Identify which cell holds the provided text, then report its (X, Y) central coordinate. 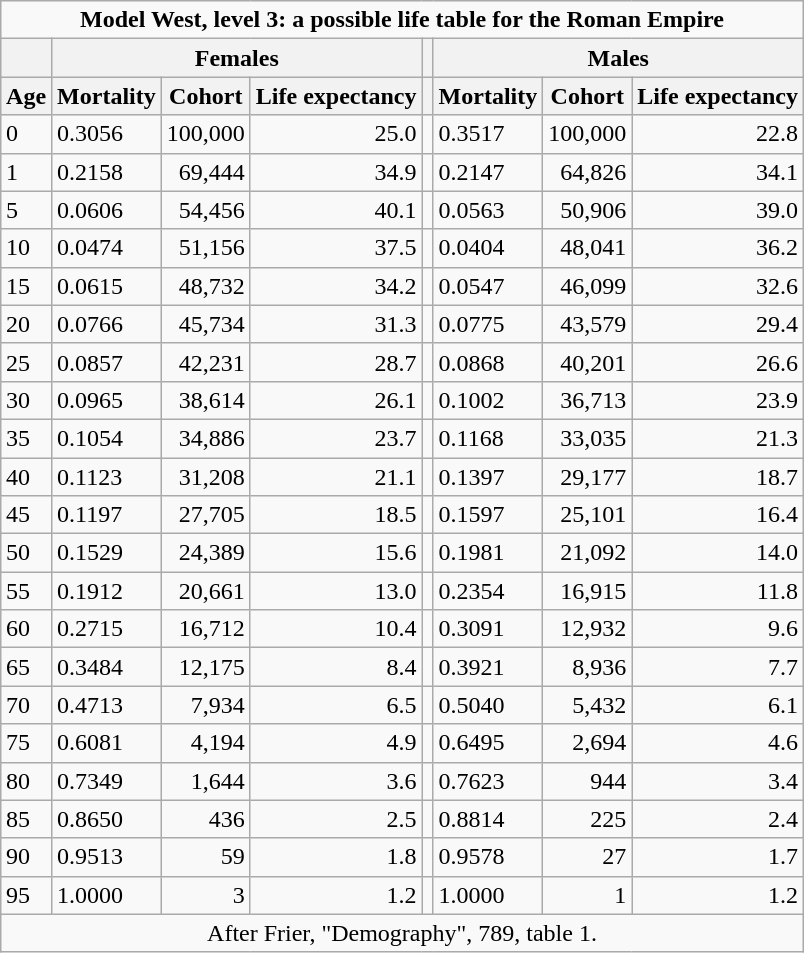
0.2158 (107, 172)
0.6081 (107, 743)
31.3 (336, 324)
7.7 (718, 667)
944 (588, 781)
26.1 (336, 400)
225 (588, 819)
0.1597 (488, 515)
Males (618, 58)
26.6 (718, 362)
24,389 (206, 553)
8,936 (588, 667)
50,906 (588, 210)
12,932 (588, 629)
Females (237, 58)
65 (26, 667)
48,041 (588, 248)
25 (26, 362)
Model West, level 3: a possible life table for the Roman Empire (402, 20)
45,734 (206, 324)
0.0547 (488, 286)
75 (26, 743)
0.1397 (488, 477)
31,208 (206, 477)
16,915 (588, 591)
45 (26, 515)
22.8 (718, 134)
40.1 (336, 210)
55 (26, 591)
0.0965 (107, 400)
0.0474 (107, 248)
2,694 (588, 743)
15 (26, 286)
34,886 (206, 438)
30 (26, 400)
3.4 (718, 781)
40 (26, 477)
59 (206, 857)
28.7 (336, 362)
11.8 (718, 591)
0.1529 (107, 553)
37.5 (336, 248)
0.0868 (488, 362)
13.0 (336, 591)
0.0404 (488, 248)
0.1054 (107, 438)
16.4 (718, 515)
64,826 (588, 172)
32.6 (718, 286)
4,194 (206, 743)
21,092 (588, 553)
0.0857 (107, 362)
0.0775 (488, 324)
23.9 (718, 400)
0.3056 (107, 134)
10.4 (336, 629)
18.5 (336, 515)
0.9578 (488, 857)
After Frier, "Demography", 789, table 1. (402, 933)
54,456 (206, 210)
3.6 (336, 781)
33,035 (588, 438)
23.7 (336, 438)
0.3484 (107, 667)
85 (26, 819)
Age (26, 96)
0.6495 (488, 743)
2.5 (336, 819)
29,177 (588, 477)
0.9513 (107, 857)
35 (26, 438)
1,644 (206, 781)
51,156 (206, 248)
25.0 (336, 134)
3 (206, 895)
60 (26, 629)
0 (26, 134)
27,705 (206, 515)
34.9 (336, 172)
0.0563 (488, 210)
20,661 (206, 591)
43,579 (588, 324)
0.3921 (488, 667)
0.1981 (488, 553)
14.0 (718, 553)
0.3091 (488, 629)
21.3 (718, 438)
0.0615 (107, 286)
0.0606 (107, 210)
5 (26, 210)
0.8650 (107, 819)
12,175 (206, 667)
38,614 (206, 400)
0.1197 (107, 515)
70 (26, 705)
80 (26, 781)
1.8 (336, 857)
6.1 (718, 705)
34.1 (718, 172)
90 (26, 857)
36,713 (588, 400)
29.4 (718, 324)
40,201 (588, 362)
20 (26, 324)
46,099 (588, 286)
69,444 (206, 172)
0.1002 (488, 400)
21.1 (336, 477)
7,934 (206, 705)
95 (26, 895)
0.5040 (488, 705)
0.8814 (488, 819)
0.2147 (488, 172)
0.2715 (107, 629)
27 (588, 857)
18.7 (718, 477)
5,432 (588, 705)
0.1912 (107, 591)
8.4 (336, 667)
0.2354 (488, 591)
36.2 (718, 248)
25,101 (588, 515)
0.1123 (107, 477)
42,231 (206, 362)
0.7349 (107, 781)
436 (206, 819)
0.1168 (488, 438)
1.7 (718, 857)
0.0766 (107, 324)
39.0 (718, 210)
2.4 (718, 819)
34.2 (336, 286)
10 (26, 248)
15.6 (336, 553)
0.7623 (488, 781)
6.5 (336, 705)
4.9 (336, 743)
0.3517 (488, 134)
9.6 (718, 629)
50 (26, 553)
4.6 (718, 743)
0.4713 (107, 705)
48,732 (206, 286)
16,712 (206, 629)
